Extract the (X, Y) coordinate from the center of the cell holding the provided text.  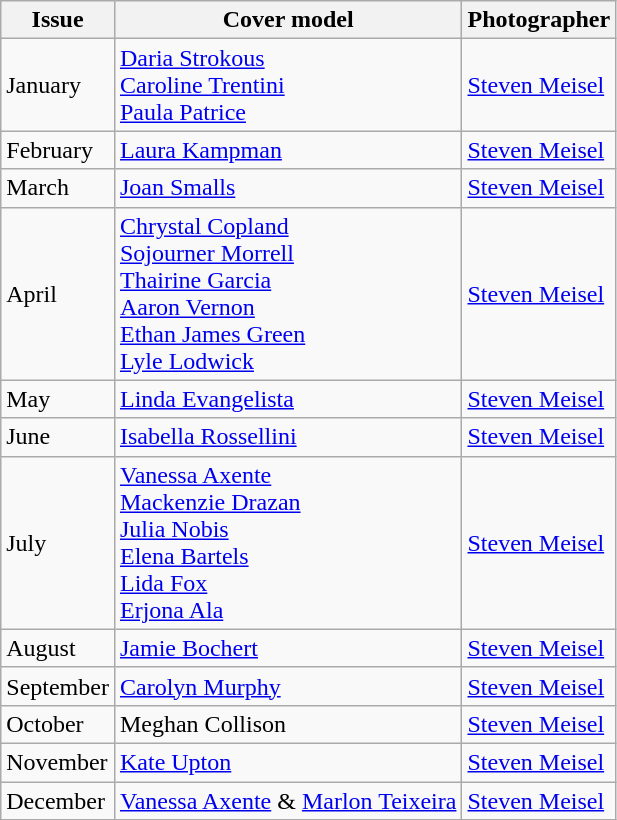
June (58, 437)
February (58, 150)
July (58, 542)
Chrystal CoplandSojourner MorrellThairine GarciaAaron VernonEthan James GreenLyle Lodwick (288, 294)
Issue (58, 20)
January (58, 85)
Laura Kampman (288, 150)
April (58, 294)
October (58, 724)
August (58, 648)
Cover model (288, 20)
March (58, 188)
Vanessa Axente & Marlon Teixeira (288, 801)
December (58, 801)
May (58, 399)
September (58, 686)
Meghan Collison (288, 724)
Carolyn Murphy (288, 686)
Jamie Bochert (288, 648)
Joan Smalls (288, 188)
Kate Upton (288, 762)
November (58, 762)
Isabella Rossellini (288, 437)
Vanessa AxenteMackenzie DrazanJulia NobisElena BartelsLida FoxErjona Ala (288, 542)
Photographer (539, 20)
Linda Evangelista (288, 399)
Daria StrokousCaroline TrentiniPaula Patrice (288, 85)
